Return [x, y] of the center of cell containing provided text 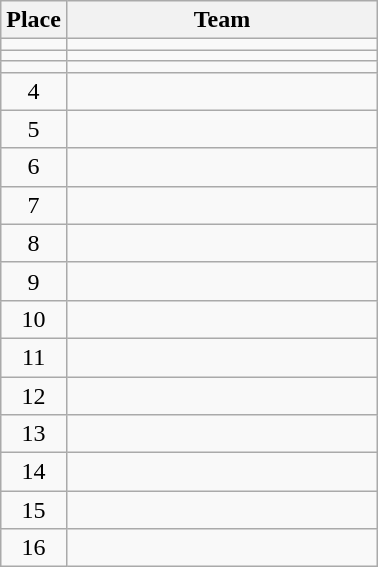
10 [34, 319]
13 [34, 434]
8 [34, 243]
12 [34, 395]
7 [34, 205]
6 [34, 167]
15 [34, 510]
11 [34, 357]
4 [34, 91]
14 [34, 472]
16 [34, 548]
9 [34, 281]
Team [222, 20]
5 [34, 129]
Place [34, 20]
